Locate the cell with the specified text and output its [x, y] center coordinate. 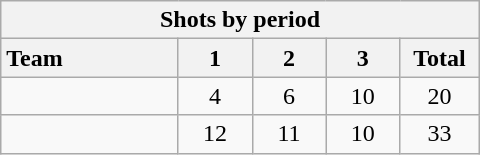
1 [215, 58]
Total [440, 58]
12 [215, 134]
20 [440, 96]
6 [289, 96]
4 [215, 96]
33 [440, 134]
11 [289, 134]
Team [90, 58]
2 [289, 58]
3 [363, 58]
Shots by period [240, 20]
